Locate the cell with the specified text and output its (X, Y) center coordinate. 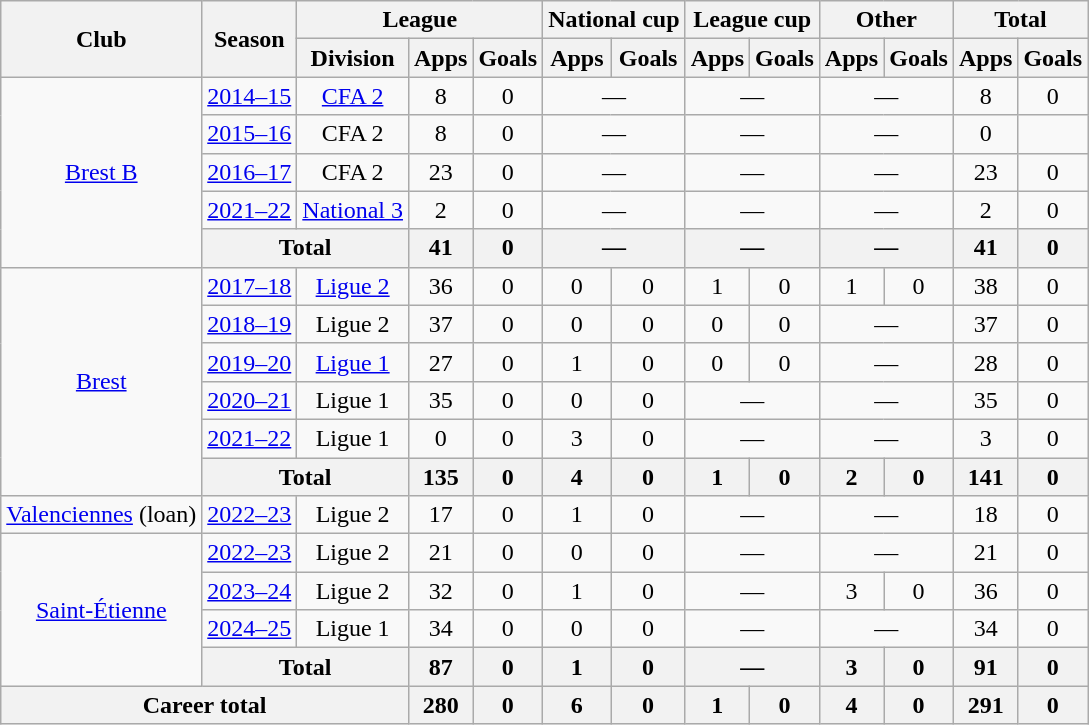
135 (440, 477)
6 (577, 705)
2018–19 (250, 324)
18 (985, 515)
2015–16 (250, 134)
Division (353, 58)
280 (440, 705)
2023–24 (250, 591)
Valenciennes (loan) (102, 515)
2024–25 (250, 629)
Brest B (102, 172)
Brest (102, 381)
National 3 (353, 210)
17 (440, 515)
Other (886, 20)
Season (250, 39)
27 (440, 362)
League cup (752, 20)
32 (440, 591)
141 (985, 477)
28 (985, 362)
2020–21 (250, 400)
291 (985, 705)
League (420, 20)
38 (985, 286)
Club (102, 39)
2019–20 (250, 362)
National cup (614, 20)
91 (985, 667)
Career total (205, 705)
2017–18 (250, 286)
2014–15 (250, 96)
Saint-Étienne (102, 610)
87 (440, 667)
2016–17 (250, 172)
